Output the [x, y] coordinate of the center of the cell containing the given text.  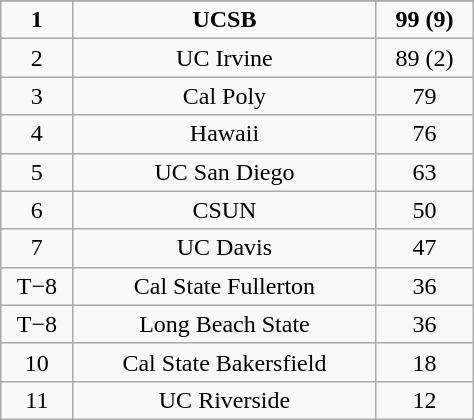
10 [37, 362]
Long Beach State [224, 324]
UC Irvine [224, 58]
50 [424, 210]
12 [424, 400]
CSUN [224, 210]
Hawaii [224, 134]
99 (9) [424, 20]
79 [424, 96]
7 [37, 248]
2 [37, 58]
Cal Poly [224, 96]
1 [37, 20]
6 [37, 210]
Cal State Bakersfield [224, 362]
UC San Diego [224, 172]
11 [37, 400]
89 (2) [424, 58]
UCSB [224, 20]
18 [424, 362]
UC Riverside [224, 400]
47 [424, 248]
63 [424, 172]
5 [37, 172]
76 [424, 134]
Cal State Fullerton [224, 286]
4 [37, 134]
3 [37, 96]
UC Davis [224, 248]
